Search for the cell housing the specified text and yield its (X, Y) center coordinate. 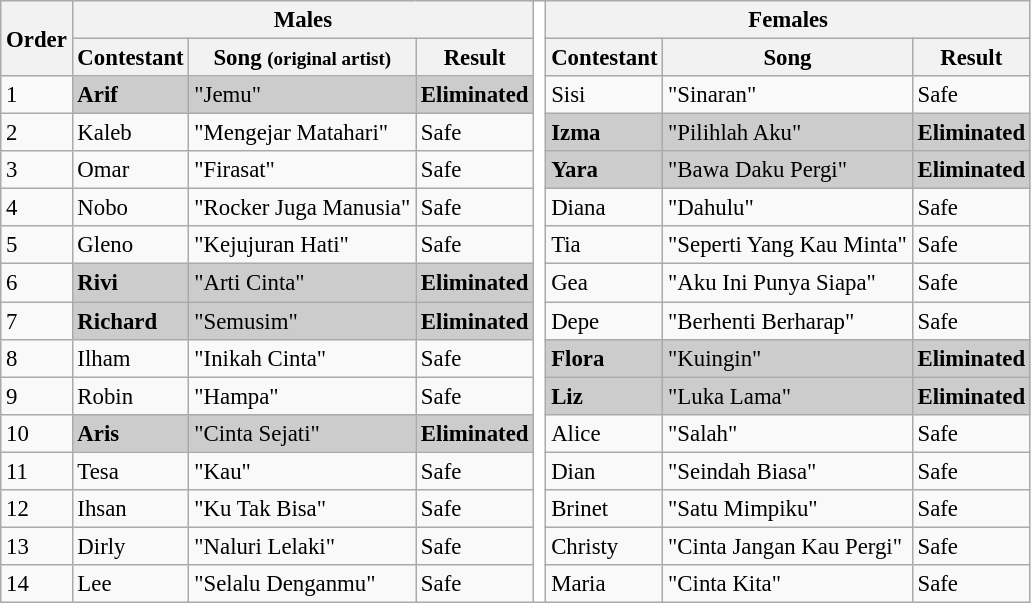
"Cinta Jangan Kau Pergi" (788, 546)
Dirly (130, 546)
Song (788, 58)
"Sinaran" (788, 95)
Males (303, 20)
5 (36, 245)
11 (36, 471)
Tesa (130, 471)
Ihsan (130, 509)
Dian (604, 471)
12 (36, 509)
"Inikah Cinta" (302, 358)
Ilham (130, 358)
10 (36, 433)
Brinet (604, 509)
"Salah" (788, 433)
"Ku Tak Bisa" (302, 509)
Depe (604, 321)
6 (36, 283)
2 (36, 133)
"Kau" (302, 471)
7 (36, 321)
Robin (130, 396)
"Bawa Daku Pergi" (788, 170)
Flora (604, 358)
"Aku Ini Punya Siapa" (788, 283)
1 (36, 95)
"Semusim" (302, 321)
Rivi (130, 283)
Diana (604, 208)
"Arti Cinta" (302, 283)
Kaleb (130, 133)
4 (36, 208)
Lee (130, 584)
"Jemu" (302, 95)
Alice (604, 433)
"Seperti Yang Kau Minta" (788, 245)
"Rocker Juga Manusia" (302, 208)
"Cinta Kita" (788, 584)
Maria (604, 584)
Gea (604, 283)
"Satu Mimpiku" (788, 509)
"Selalu Denganmu" (302, 584)
Sisi (604, 95)
Nobo (130, 208)
Liz (604, 396)
Christy (604, 546)
"Cinta Sejati" (302, 433)
Song (original artist) (302, 58)
"Kuingin" (788, 358)
"Kejujuran Hati" (302, 245)
14 (36, 584)
9 (36, 396)
Tia (604, 245)
13 (36, 546)
Yara (604, 170)
Izma (604, 133)
Order (36, 38)
Gleno (130, 245)
"Mengejar Matahari" (302, 133)
"Seindah Biasa" (788, 471)
Females (788, 20)
"Pilihlah Aku" (788, 133)
Omar (130, 170)
"Hampa" (302, 396)
"Dahulu" (788, 208)
3 (36, 170)
Richard (130, 321)
8 (36, 358)
"Naluri Lelaki" (302, 546)
"Berhenti Berharap" (788, 321)
"Luka Lama" (788, 396)
Aris (130, 433)
Arif (130, 95)
"Firasat" (302, 170)
